Extract the (X, Y) coordinate from the center of the cell holding the provided text.  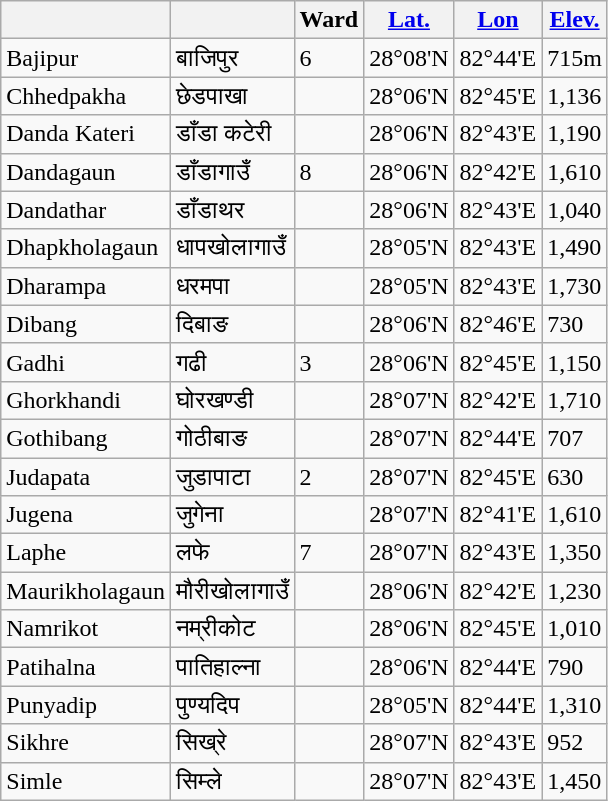
Danda Kateri (86, 134)
सिम्ले (232, 781)
Dibang (86, 324)
1,350 (575, 553)
1,150 (575, 362)
1,190 (575, 134)
डाँडाथर (232, 210)
Dandagaun (86, 172)
1,040 (575, 210)
8 (329, 172)
3 (329, 362)
धापखोलागाउँ (232, 248)
Jugena (86, 515)
जुडापाटा (232, 477)
Chhedpakha (86, 96)
Bajipur (86, 58)
952 (575, 743)
Sikhre (86, 743)
Ward (329, 20)
630 (575, 477)
Gothibang (86, 438)
धरमपा (232, 286)
28°08'N (409, 58)
1,230 (575, 591)
6 (329, 58)
1,490 (575, 248)
Patihalna (86, 667)
मौरीखोलागाउँ (232, 591)
Elev. (575, 20)
1,010 (575, 629)
सिख्रे (232, 743)
1,310 (575, 705)
Lon (498, 20)
82°46'E (498, 324)
2 (329, 477)
Judapata (86, 477)
Gadhi (86, 362)
पुण्यदिप (232, 705)
1,136 (575, 96)
7 (329, 553)
नम्रीकोट (232, 629)
730 (575, 324)
गढी (232, 362)
715m (575, 58)
Dandathar (86, 210)
707 (575, 438)
Ghorkhandi (86, 400)
Dharampa (86, 286)
1,730 (575, 286)
Laphe (86, 553)
घोरखण्डी (232, 400)
डाँडा कटेरी (232, 134)
Namrikot (86, 629)
लफे (232, 553)
डाँडागाउँ (232, 172)
Dhapkholagaun (86, 248)
Punyadip (86, 705)
790 (575, 667)
1,710 (575, 400)
82°41'E (498, 515)
जुगेना (232, 515)
बाजिपुर (232, 58)
पातिहाल्ना (232, 667)
Lat. (409, 20)
1,450 (575, 781)
Simle (86, 781)
छेडपाखा (232, 96)
दिबाङ (232, 324)
Maurikholagaun (86, 591)
गोठीबाङ (232, 438)
